Determine the (x, y) coordinate at the center of the cell enclosing the given text.  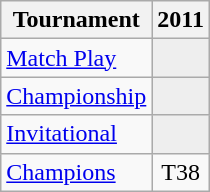
Invitational (76, 134)
T38 (181, 172)
Match Play (76, 58)
2011 (181, 20)
Championship (76, 96)
Champions (76, 172)
Tournament (76, 20)
